From the cell containing the given text, extract its center point as (X, Y) coordinate. 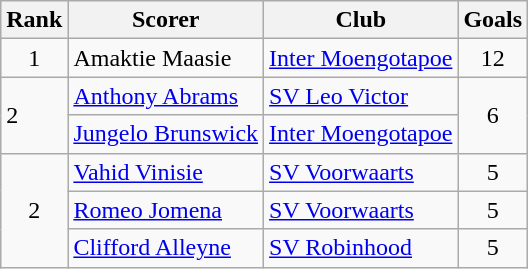
Jungelo Brunswick (166, 134)
Vahid Vinisie (166, 172)
Amaktie Maasie (166, 58)
12 (493, 58)
6 (493, 115)
Clifford Alleyne (166, 248)
Rank (34, 20)
Romeo Jomena (166, 210)
SV Robinhood (361, 248)
Club (361, 20)
Anthony Abrams (166, 96)
Goals (493, 20)
Scorer (166, 20)
1 (34, 58)
SV Leo Victor (361, 96)
